For the text-containing cell, return its midpoint in [X, Y] coordinate format. 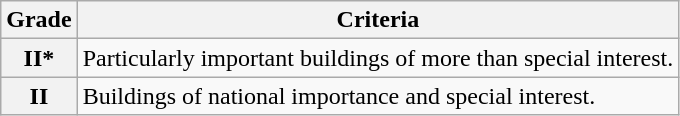
Criteria [378, 20]
Grade [39, 20]
Particularly important buildings of more than special interest. [378, 58]
II [39, 96]
Buildings of national importance and special interest. [378, 96]
II* [39, 58]
